Return (X, Y) of the center of cell containing provided text 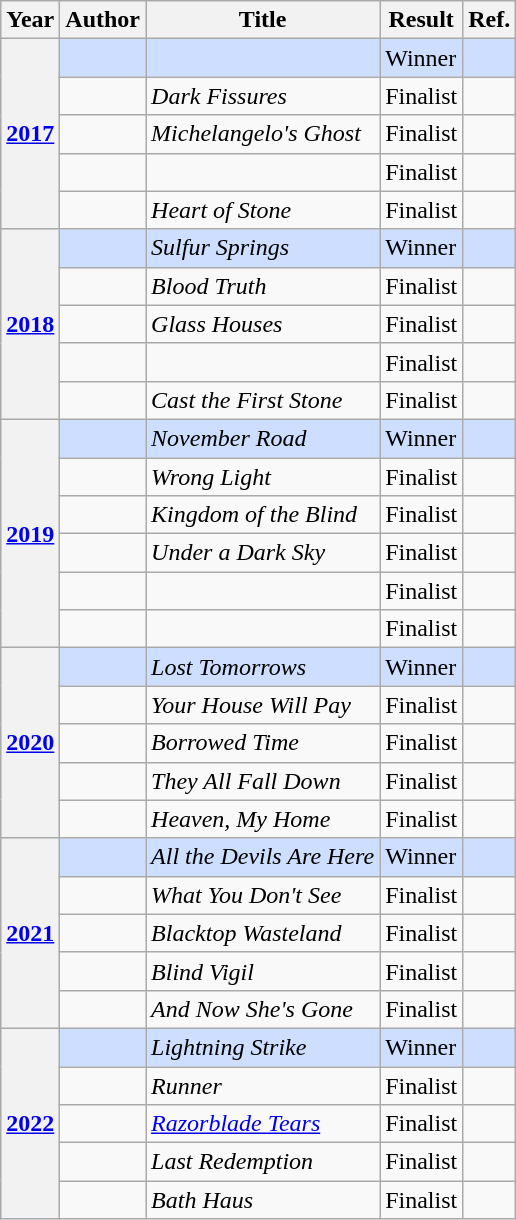
Bath Haus (263, 1200)
Ref. (490, 20)
Under a Dark Sky (263, 553)
Dark Fissures (263, 96)
Heaven, My Home (263, 819)
Lightning Strike (263, 1047)
Lost Tomorrows (263, 667)
Your House Will Pay (263, 705)
Razorblade Tears (263, 1124)
Year (30, 20)
All the Devils Are Here (263, 857)
Kingdom of the Blind (263, 515)
And Now She's Gone (263, 1009)
Runner (263, 1085)
Michelangelo's Ghost (263, 134)
2017 (30, 134)
2019 (30, 533)
Blood Truth (263, 286)
Wrong Light (263, 477)
Result (422, 20)
Blacktop Wasteland (263, 933)
Cast the First Stone (263, 400)
Last Redemption (263, 1162)
2018 (30, 324)
Glass Houses (263, 324)
2022 (30, 1123)
Blind Vigil (263, 971)
November Road (263, 438)
Borrowed Time (263, 743)
What You Don't See (263, 895)
Author (103, 20)
Sulfur Springs (263, 248)
They All Fall Down (263, 781)
2021 (30, 933)
Heart of Stone (263, 210)
Title (263, 20)
2020 (30, 743)
